Extract the (X, Y) coordinate from the center of the cell holding the provided text.  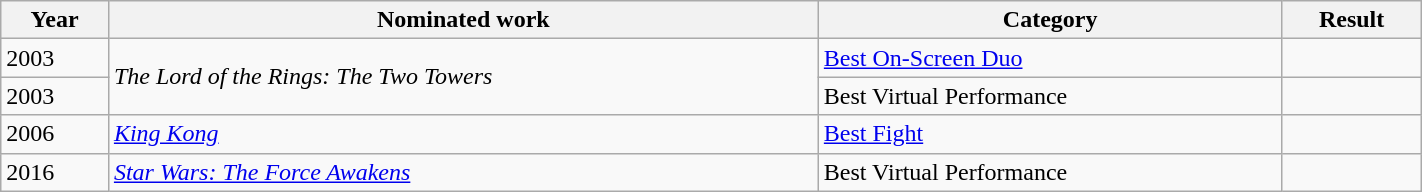
Best Fight (1050, 134)
Best On-Screen Duo (1050, 58)
King Kong (463, 134)
Nominated work (463, 20)
The Lord of the Rings: The Two Towers (463, 77)
Year (55, 20)
2016 (55, 172)
Star Wars: The Force Awakens (463, 172)
2006 (55, 134)
Result (1352, 20)
Category (1050, 20)
